Identify which cell holds the provided text, then report its (X, Y) central coordinate. 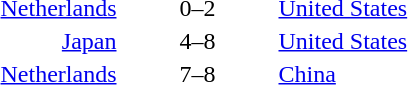
4–8 (198, 41)
